Capture the cell that displays the provided text and extract its (x, y) central coordinate. 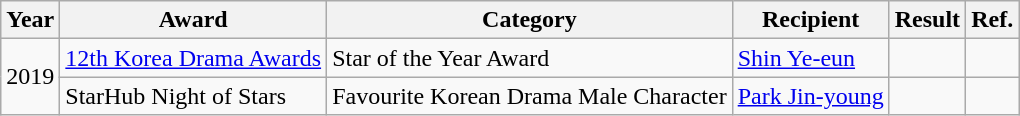
Year (30, 20)
Favourite Korean Drama Male Character (530, 96)
Star of the Year Award (530, 58)
Ref. (992, 20)
Park Jin-young (810, 96)
StarHub Night of Stars (194, 96)
Category (530, 20)
Award (194, 20)
Recipient (810, 20)
Shin Ye-eun (810, 58)
2019 (30, 77)
12th Korea Drama Awards (194, 58)
Result (927, 20)
